Return [X, Y] of the center of cell containing provided text 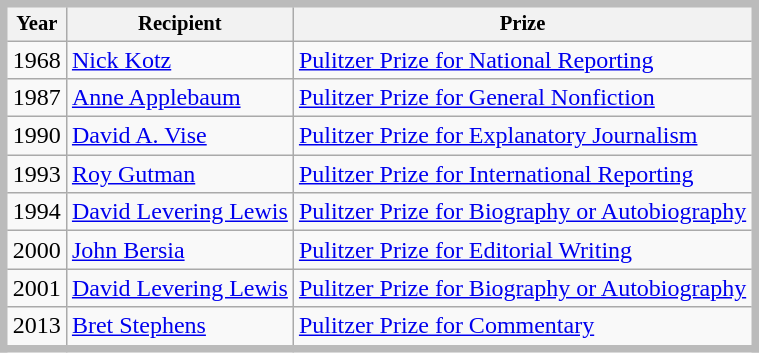
Recipient [180, 22]
1993 [35, 174]
John Bersia [180, 250]
1990 [35, 136]
Bret Stephens [180, 328]
2013 [35, 328]
Pulitzer Prize for Explanatory Journalism [524, 136]
Pulitzer Prize for International Reporting [524, 174]
Pulitzer Prize for Editorial Writing [524, 250]
Roy Gutman [180, 174]
1968 [35, 60]
Nick Kotz [180, 60]
1987 [35, 98]
Year [35, 22]
David A. Vise [180, 136]
Pulitzer Prize for Commentary [524, 328]
Prize [524, 22]
2001 [35, 288]
1994 [35, 212]
Pulitzer Prize for General Nonfiction [524, 98]
Pulitzer Prize for National Reporting [524, 60]
Anne Applebaum [180, 98]
2000 [35, 250]
